Scan for the cell matching the given text and deliver its [X, Y] coordinate at center. 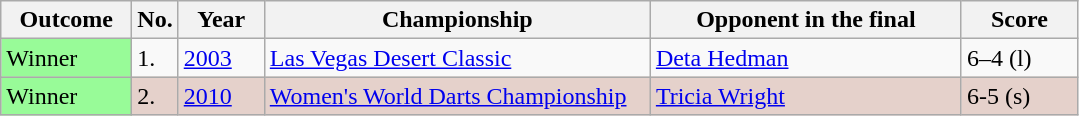
No. [155, 20]
Women's World Darts Championship [457, 96]
Las Vegas Desert Classic [457, 58]
Outcome [66, 20]
6-5 (s) [1019, 96]
Deta Hedman [806, 58]
Score [1019, 20]
Opponent in the final [806, 20]
1. [155, 58]
2010 [221, 96]
Year [221, 20]
Championship [457, 20]
6–4 (l) [1019, 58]
Tricia Wright [806, 96]
2. [155, 96]
2003 [221, 58]
